Determine the [X, Y] coordinate at the center of the cell enclosing the given text.  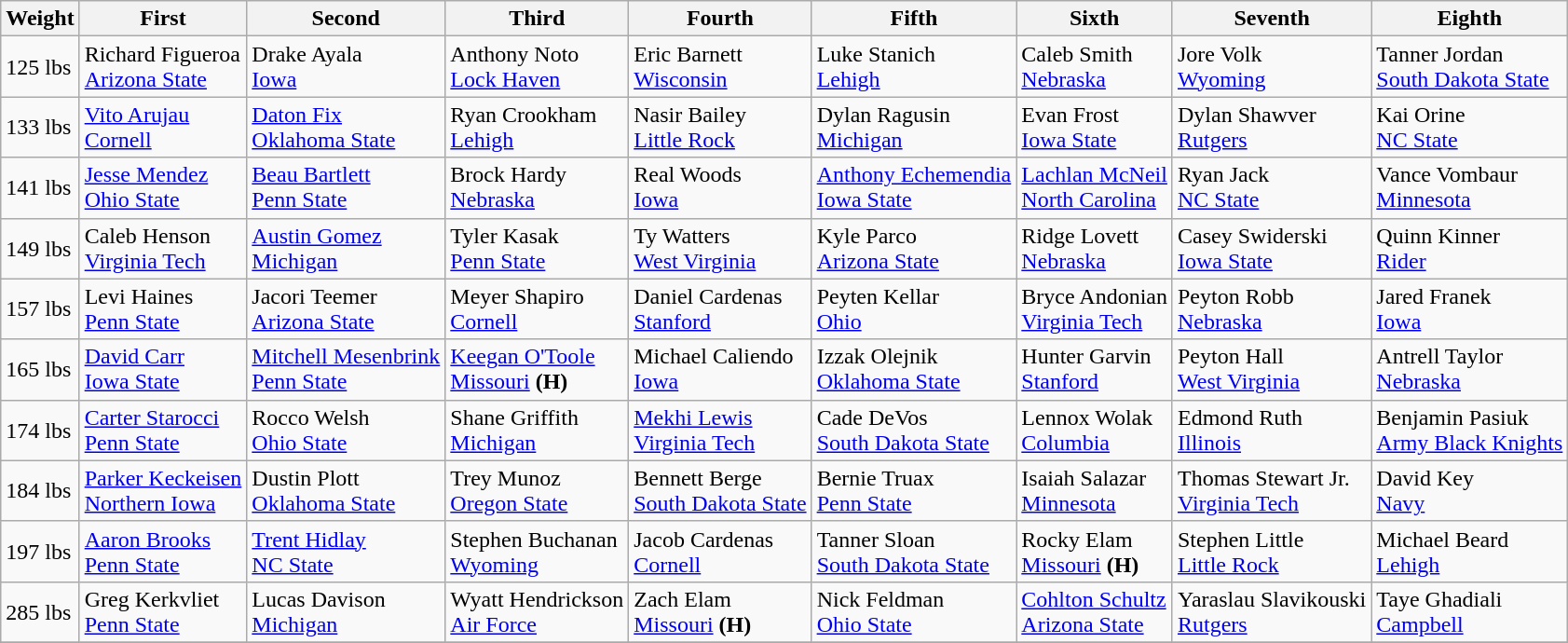
Rocco Welsh Ohio State [347, 431]
Eric BarnettWisconsin [720, 67]
Jacob Cardenas Cornell [720, 552]
David CarrIowa State [163, 369]
Dylan ShawverRutgers [1271, 127]
Benjamin Pasiuk Army Black Knights [1470, 431]
Jacori Teemer Arizona State [347, 309]
Shane Griffith Michigan [537, 431]
Ridge Lovett Nebraska [1095, 248]
Trent Hidlay NC State [347, 552]
165 lbs [40, 369]
Fifth [914, 19]
Third [537, 19]
Beau BartlettPenn State [347, 188]
Second [347, 19]
Seventh [1271, 19]
Greg KerkvlietPenn State [163, 611]
Stephen Little Little Rock [1271, 552]
Richard FigueroaArizona State [163, 67]
Meyer Shapiro Cornell [537, 309]
Luke StanichLehigh [914, 67]
149 lbs [40, 248]
Mitchell Mesenbrink Penn State [347, 369]
Quinn Kinner Rider [1470, 248]
Tanner Jordan South Dakota State [1470, 67]
Real WoodsIowa [720, 188]
Austin GomezMichigan [347, 248]
Hunter Garvin Stanford [1095, 369]
David Key Navy [1470, 490]
Cohlton SchultzArizona State [1095, 611]
Daniel Cardenas Stanford [720, 309]
141 lbs [40, 188]
Peyton Hall West Virginia [1271, 369]
Lennox Wolak Columbia [1095, 431]
Tyler KasakPenn State [537, 248]
Anthony EchemendiaIowa State [914, 188]
Dustin Plott Oklahoma State [347, 490]
Peyten Kellar Ohio [914, 309]
Nasir BaileyLittle Rock [720, 127]
Jore VolkWyoming [1271, 67]
Stephen BuchananWyoming [537, 552]
Dylan RagusinMichigan [914, 127]
Carter Starocci Penn State [163, 431]
Anthony NotoLock Haven [537, 67]
Tanner Sloan South Dakota State [914, 552]
Bernie Truax Penn State [914, 490]
Cade DeVos South Dakota State [914, 431]
Bennett Berge South Dakota State [720, 490]
Evan FrostIowa State [1095, 127]
Ryan CrookhamLehigh [537, 127]
Trey Munoz Oregon State [537, 490]
Peyton Robb Nebraska [1271, 309]
Kai OrineNC State [1470, 127]
Izzak Olejnik Oklahoma State [914, 369]
Michael Beard Lehigh [1470, 552]
Keegan O'TooleMissouri (H) [537, 369]
Weight [40, 19]
Lachlan McNeilNorth Carolina [1095, 188]
Caleb HensonVirginia Tech [163, 248]
Lucas DavisonMichigan [347, 611]
133 lbs [40, 127]
Sixth [1095, 19]
Caleb SmithNebraska [1095, 67]
125 lbs [40, 67]
First [163, 19]
Ryan JackNC State [1271, 188]
Daton FixOklahoma State [347, 127]
Bryce Andonian Virginia Tech [1095, 309]
Brock HardyNebraska [537, 188]
Rocky Elam Missouri (H) [1095, 552]
Vance Vombaur Minnesota [1470, 188]
184 lbs [40, 490]
Fourth [720, 19]
Levi Haines Penn State [163, 309]
Parker Keckeisen Northern Iowa [163, 490]
Drake AyalaIowa [347, 67]
Yaraslau Slavikouski Rutgers [1271, 611]
Vito ArujauCornell [163, 127]
Thomas Stewart Jr. Virginia Tech [1271, 490]
Antrell Taylor Nebraska [1470, 369]
Eighth [1470, 19]
Nick FeldmanOhio State [914, 611]
Kyle Parco Arizona State [914, 248]
Isaiah Salazar Minnesota [1095, 490]
174 lbs [40, 431]
Aaron Brooks Penn State [163, 552]
157 lbs [40, 309]
Taye Ghadiali Campbell [1470, 611]
Michael CaliendoIowa [720, 369]
197 lbs [40, 552]
Ty Watters West Virginia [720, 248]
Jared Franek Iowa [1470, 309]
Wyatt HendricksonAir Force [537, 611]
285 lbs [40, 611]
Mekhi Lewis Virginia Tech [720, 431]
Jesse MendezOhio State [163, 188]
Edmond Ruth Illinois [1271, 431]
Zach ElamMissouri (H) [720, 611]
Casey SwiderskiIowa State [1271, 248]
